From the cell containing the given text, extract its center point as (X, Y) coordinate. 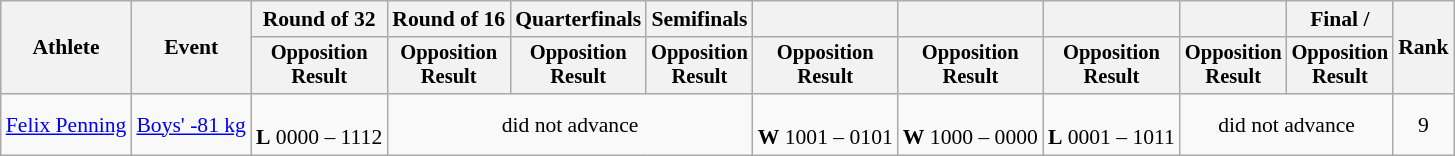
Round of 32 (319, 19)
Semifinals (700, 19)
Rank (1424, 48)
W 1001 – 0101 (826, 124)
Boys' -81 kg (191, 124)
Round of 16 (448, 19)
L 0000 – 1112 (319, 124)
L 0001 – 1011 (1112, 124)
Quarterfinals (578, 19)
Final / (1340, 19)
Athlete (66, 48)
Felix Penning (66, 124)
Event (191, 48)
9 (1424, 124)
W 1000 – 0000 (970, 124)
